Provide the (x, y) coordinate of the cell's center where the given text is located.  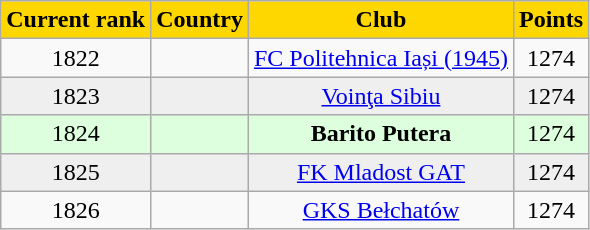
1826 (76, 210)
FC Politehnica Iași (1945) (380, 58)
FK Mladost GAT (380, 172)
Voinţa Sibiu (380, 96)
Country (200, 20)
1825 (76, 172)
1822 (76, 58)
1823 (76, 96)
Barito Putera (380, 134)
Points (550, 20)
GKS Bełchatów (380, 210)
1824 (76, 134)
Current rank (76, 20)
Club (380, 20)
